Return the [x, y] coordinate for the center point of the cell that contains the specified text.  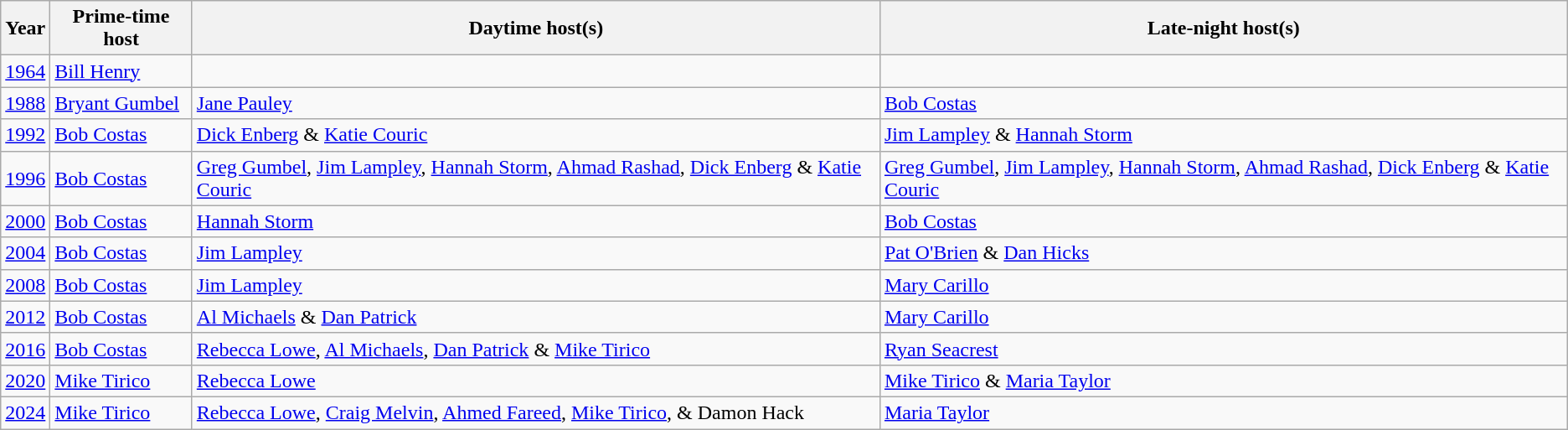
1964 [25, 71]
2000 [25, 221]
Dick Enberg & Katie Couric [536, 135]
1992 [25, 135]
Late-night host(s) [1223, 28]
Year [25, 28]
Al Michaels & Dan Patrick [536, 317]
Bill Henry [121, 71]
1996 [25, 178]
1988 [25, 103]
Jim Lampley & Hannah Storm [1223, 135]
2016 [25, 349]
Pat O'Brien & Dan Hicks [1223, 253]
2024 [25, 412]
Bryant Gumbel [121, 103]
2012 [25, 317]
Prime-time host [121, 28]
Rebecca Lowe [536, 381]
Rebecca Lowe, Al Michaels, Dan Patrick & Mike Tirico [536, 349]
Rebecca Lowe, Craig Melvin, Ahmed Fareed, Mike Tirico, & Damon Hack [536, 412]
Maria Taylor [1223, 412]
2020 [25, 381]
2008 [25, 285]
Daytime host(s) [536, 28]
2004 [25, 253]
Jane Pauley [536, 103]
Hannah Storm [536, 221]
Ryan Seacrest [1223, 349]
Mike Tirico & Maria Taylor [1223, 381]
